Determine the (X, Y) coordinate at the center of the cell enclosing the given text.  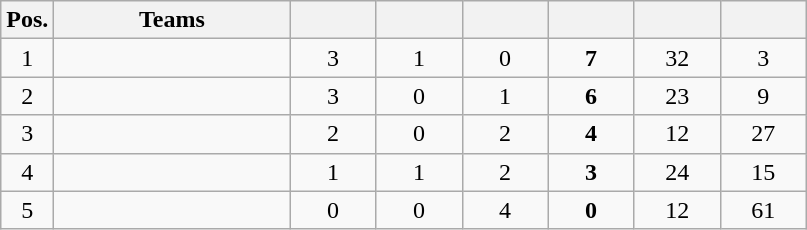
9 (763, 96)
24 (677, 172)
Teams (172, 20)
32 (677, 58)
6 (591, 96)
5 (28, 210)
Pos. (28, 20)
7 (591, 58)
27 (763, 134)
61 (763, 210)
15 (763, 172)
23 (677, 96)
